Identify which cell holds the provided text, then report its (x, y) central coordinate. 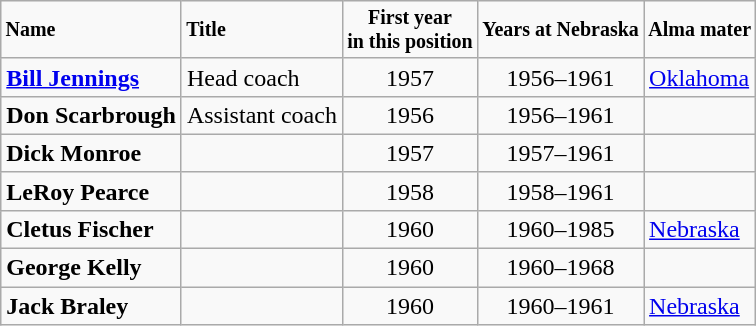
1960–1985 (560, 229)
1958–1961 (560, 191)
Jack Braley (92, 306)
Head coach (262, 77)
Oklahoma (700, 77)
1958 (410, 191)
Title (262, 30)
Name (92, 30)
Bill Jennings (92, 77)
Cletus Fischer (92, 229)
First yearin this position (410, 30)
George Kelly (92, 268)
Alma mater (700, 30)
Dick Monroe (92, 153)
Don Scarbrough (92, 115)
1957–1961 (560, 153)
Assistant coach (262, 115)
1960–1961 (560, 306)
1960–1968 (560, 268)
LeRoy Pearce (92, 191)
1956 (410, 115)
Years at Nebraska (560, 30)
